Capture the cell that displays the provided text and extract its [x, y] central coordinate. 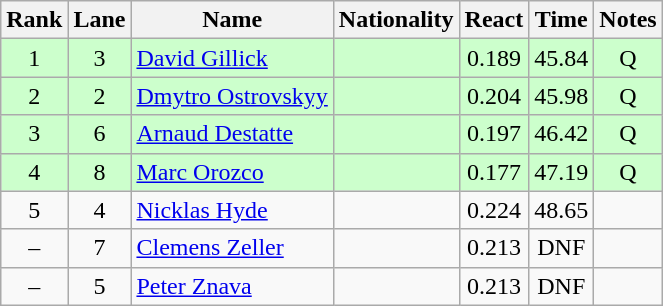
48.65 [562, 210]
Nationality [396, 20]
0.197 [494, 134]
Lane [100, 20]
46.42 [562, 134]
8 [100, 172]
45.84 [562, 58]
Time [562, 20]
Nicklas Hyde [232, 210]
Marc Orozco [232, 172]
Peter Znava [232, 286]
Clemens Zeller [232, 248]
0.204 [494, 96]
Notes [628, 20]
Dmytro Ostrovskyy [232, 96]
0.189 [494, 58]
7 [100, 248]
David Gillick [232, 58]
6 [100, 134]
45.98 [562, 96]
0.177 [494, 172]
Name [232, 20]
47.19 [562, 172]
1 [34, 58]
0.224 [494, 210]
Rank [34, 20]
React [494, 20]
Arnaud Destatte [232, 134]
